Locate the cell with the specified text and output its [X, Y] center coordinate. 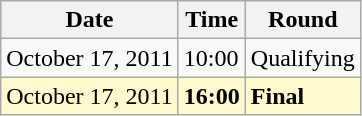
Time [212, 20]
10:00 [212, 58]
Round [302, 20]
Date [90, 20]
Final [302, 96]
16:00 [212, 96]
Qualifying [302, 58]
